Output the (x, y) coordinate of the center of the cell containing the given text.  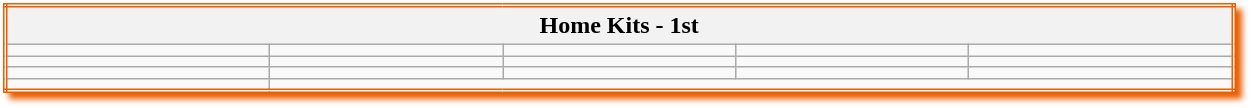
Home Kits - 1st (619, 25)
